Search for the cell housing the specified text and yield its [x, y] center coordinate. 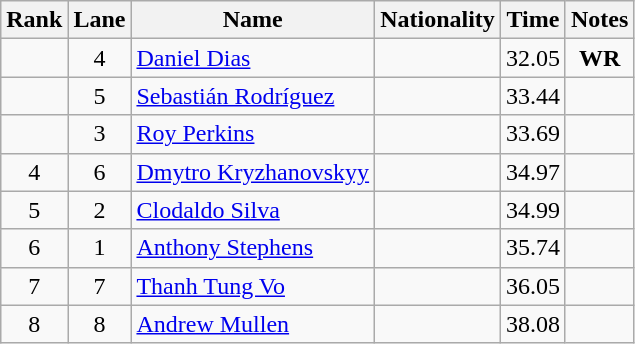
32.05 [532, 58]
36.05 [532, 286]
33.69 [532, 134]
Daniel Dias [253, 58]
WR [599, 58]
3 [100, 134]
Clodaldo Silva [253, 210]
Nationality [438, 20]
Andrew Mullen [253, 324]
1 [100, 248]
34.99 [532, 210]
Sebastián Rodríguez [253, 96]
2 [100, 210]
Time [532, 20]
Notes [599, 20]
Dmytro Kryzhanovskyy [253, 172]
Thanh Tung Vo [253, 286]
38.08 [532, 324]
Lane [100, 20]
Anthony Stephens [253, 248]
33.44 [532, 96]
Roy Perkins [253, 134]
34.97 [532, 172]
Rank [34, 20]
35.74 [532, 248]
Name [253, 20]
